Return the (X, Y) coordinate for the center point of the cell that contains the specified text.  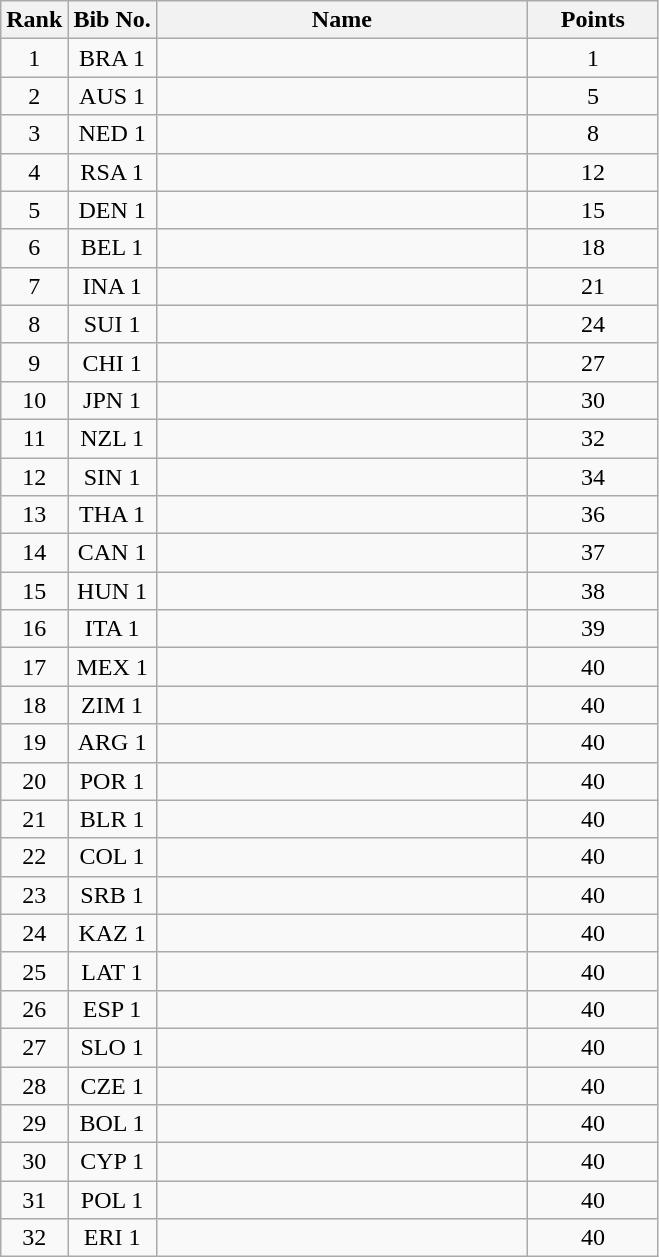
39 (592, 629)
JPN 1 (112, 400)
ARG 1 (112, 743)
26 (34, 1009)
NZL 1 (112, 438)
BOL 1 (112, 1124)
Bib No. (112, 20)
ITA 1 (112, 629)
THA 1 (112, 515)
20 (34, 781)
29 (34, 1124)
7 (34, 286)
34 (592, 477)
POR 1 (112, 781)
2 (34, 96)
BRA 1 (112, 58)
LAT 1 (112, 971)
SLO 1 (112, 1047)
23 (34, 895)
CAN 1 (112, 553)
11 (34, 438)
INA 1 (112, 286)
SUI 1 (112, 324)
CZE 1 (112, 1085)
31 (34, 1200)
ESP 1 (112, 1009)
RSA 1 (112, 172)
ZIM 1 (112, 705)
Points (592, 20)
DEN 1 (112, 210)
NED 1 (112, 134)
19 (34, 743)
9 (34, 362)
13 (34, 515)
KAZ 1 (112, 933)
CYP 1 (112, 1162)
4 (34, 172)
36 (592, 515)
22 (34, 857)
HUN 1 (112, 591)
3 (34, 134)
BLR 1 (112, 819)
Rank (34, 20)
Name (342, 20)
SRB 1 (112, 895)
CHI 1 (112, 362)
14 (34, 553)
17 (34, 667)
28 (34, 1085)
10 (34, 400)
SIN 1 (112, 477)
ERI 1 (112, 1238)
AUS 1 (112, 96)
38 (592, 591)
6 (34, 248)
COL 1 (112, 857)
BEL 1 (112, 248)
37 (592, 553)
POL 1 (112, 1200)
16 (34, 629)
MEX 1 (112, 667)
25 (34, 971)
